Provide the (X, Y) coordinate of the cell's center where the given text is located.  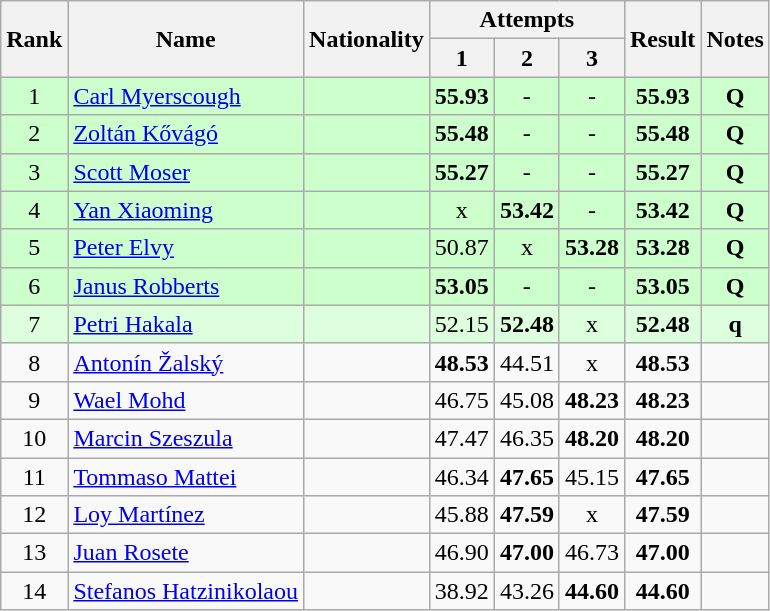
Nationality (367, 39)
Scott Moser (186, 172)
38.92 (462, 591)
4 (34, 210)
Carl Myerscough (186, 96)
46.35 (526, 438)
46.75 (462, 400)
Peter Elvy (186, 248)
45.88 (462, 515)
Rank (34, 39)
13 (34, 553)
Zoltán Kővágó (186, 134)
46.34 (462, 477)
8 (34, 362)
q (735, 324)
44.51 (526, 362)
Yan Xiaoming (186, 210)
46.73 (592, 553)
Juan Rosete (186, 553)
Antonín Žalský (186, 362)
47.47 (462, 438)
7 (34, 324)
6 (34, 286)
12 (34, 515)
52.15 (462, 324)
43.26 (526, 591)
Stefanos Hatzinikolaou (186, 591)
Janus Robberts (186, 286)
Tommaso Mattei (186, 477)
Petri Hakala (186, 324)
10 (34, 438)
9 (34, 400)
Result (662, 39)
Loy Martínez (186, 515)
Marcin Szeszula (186, 438)
46.90 (462, 553)
Wael Mohd (186, 400)
Name (186, 39)
45.15 (592, 477)
5 (34, 248)
45.08 (526, 400)
50.87 (462, 248)
Notes (735, 39)
14 (34, 591)
Attempts (526, 20)
11 (34, 477)
